Return (x, y) of the center of cell containing provided text 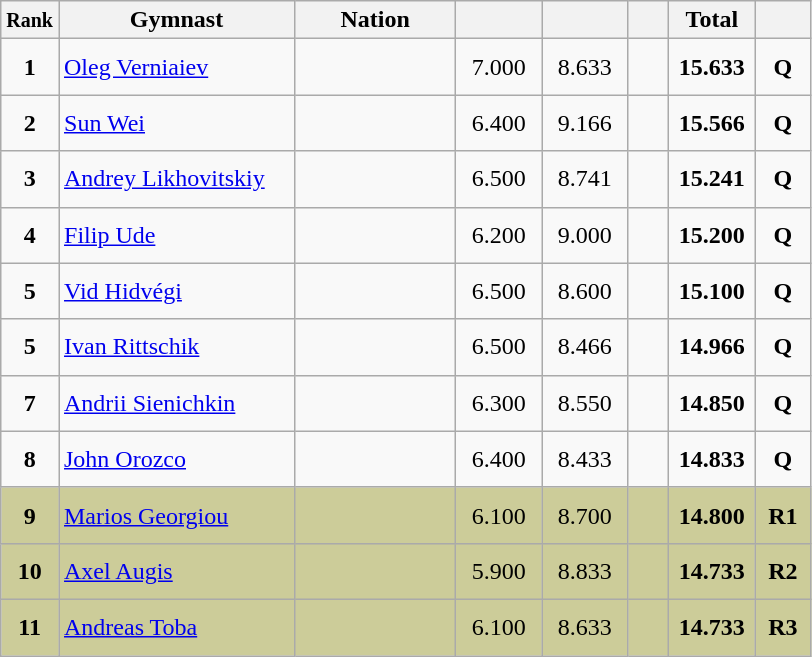
8.700 (585, 515)
8.550 (585, 403)
Filip Ude (176, 235)
Total (712, 20)
Axel Augis (176, 571)
8.466 (585, 347)
1 (30, 67)
Andrey Likhovitskiy (176, 179)
Rank (30, 20)
14.800 (712, 515)
2 (30, 123)
15.566 (712, 123)
6.200 (499, 235)
8.600 (585, 291)
11 (30, 627)
14.966 (712, 347)
14.833 (712, 459)
5.900 (499, 571)
8.433 (585, 459)
7.000 (499, 67)
8.833 (585, 571)
Ivan Rittschik (176, 347)
R2 (783, 571)
14.850 (712, 403)
9 (30, 515)
15.200 (712, 235)
R1 (783, 515)
9.000 (585, 235)
Marios Georgiou (176, 515)
10 (30, 571)
9.166 (585, 123)
Andrii Sienichkin (176, 403)
6.300 (499, 403)
Vid Hidvégi (176, 291)
Gymnast (176, 20)
15.100 (712, 291)
3 (30, 179)
15.633 (712, 67)
8 (30, 459)
7 (30, 403)
15.241 (712, 179)
4 (30, 235)
Sun Wei (176, 123)
John Orozco (176, 459)
Nation (376, 20)
R3 (783, 627)
Andreas Toba (176, 627)
8.741 (585, 179)
Oleg Verniaiev (176, 67)
